Output the (X, Y) coordinate of the center of the cell containing the given text.  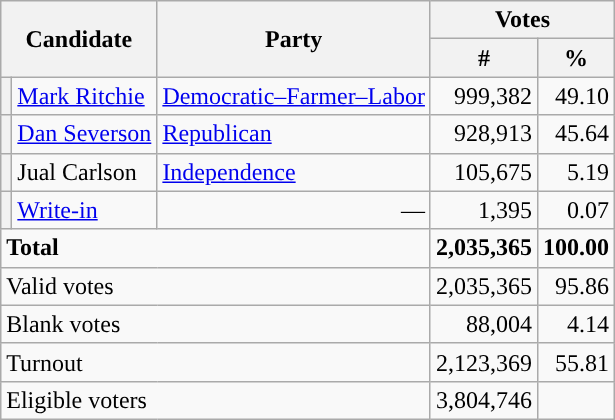
Candidate (79, 39)
Party (294, 39)
Independence (294, 172)
Total (216, 248)
4.14 (576, 324)
Dan Severson (84, 134)
1,395 (484, 210)
999,382 (484, 96)
928,913 (484, 134)
2,123,369 (484, 362)
# (484, 58)
Jual Carlson (84, 172)
Valid votes (216, 286)
Votes (522, 20)
49.10 (576, 96)
Democratic–Farmer–Labor (294, 96)
45.64 (576, 134)
100.00 (576, 248)
5.19 (576, 172)
88,004 (484, 324)
3,804,746 (484, 400)
Turnout (216, 362)
0.07 (576, 210)
95.86 (576, 286)
105,675 (484, 172)
— (294, 210)
Write-in (84, 210)
Republican (294, 134)
Eligible voters (216, 400)
Blank votes (216, 324)
Mark Ritchie (84, 96)
% (576, 58)
55.81 (576, 362)
